Find where the given text appears and provide that cell's center as (x, y) coordinate. 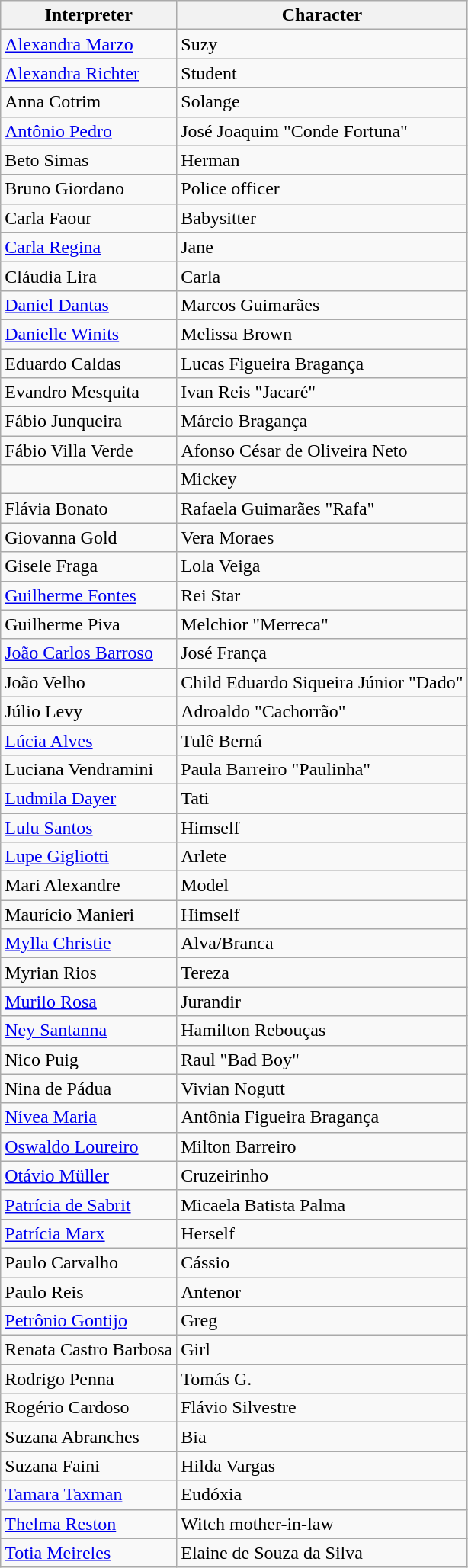
Carla Faour (88, 218)
Paula Barreiro "Paulinha" (322, 769)
Giovanna Gold (88, 537)
Micaela Batista Palma (322, 1204)
João Velho (88, 682)
Model (322, 886)
Maurício Manieri (88, 915)
Alva/Branca (322, 944)
Rei Star (322, 595)
Márcio Bragança (322, 422)
Lucas Figueira Bragança (322, 364)
Marcos Guimarães (322, 305)
Tati (322, 798)
Tulê Berná (322, 740)
Guilherme Piva (88, 624)
Rogério Cardoso (88, 1408)
Greg (322, 1321)
Patrícia de Sabrit (88, 1204)
Paulo Reis (88, 1292)
Guilherme Fontes (88, 595)
Paulo Carvalho (88, 1262)
Tomás G. (322, 1379)
Rodrigo Penna (88, 1379)
Nico Puig (88, 1060)
Witch mother-in-law (322, 1524)
Babysitter (322, 218)
Mylla Christie (88, 944)
Character (322, 15)
Melissa Brown (322, 334)
Renata Castro Barbosa (88, 1350)
Fábio Junqueira (88, 422)
Daniel Dantas (88, 305)
Carla (322, 276)
Vivian Nogutt (322, 1089)
João Carlos Barroso (88, 653)
Otávio Müller (88, 1175)
José França (322, 653)
Mari Alexandre (88, 886)
Melchior "Merreca" (322, 624)
Lulu Santos (88, 827)
Adroaldo "Cachorrão" (322, 711)
Lúcia Alves (88, 740)
Hamilton Rebouças (322, 1031)
Beto Simas (88, 160)
Antenor (322, 1292)
Herman (322, 160)
Police officer (322, 189)
Rafaela Guimarães "Rafa" (322, 508)
Student (322, 73)
Danielle Winits (88, 334)
Alexandra Marzo (88, 44)
Afonso César de Oliveira Neto (322, 451)
Jane (322, 247)
Fábio Villa Verde (88, 451)
Girl (322, 1350)
Suzana Faini (88, 1466)
Interpreter (88, 15)
Thelma Reston (88, 1524)
Milton Barreiro (322, 1146)
Murilo Rosa (88, 1002)
Ney Santanna (88, 1031)
Patrícia Marx (88, 1233)
Antônia Figueira Bragança (322, 1117)
Bia (322, 1437)
Hilda Vargas (322, 1466)
Totia Meireles (88, 1553)
Carla Regina (88, 247)
Flávia Bonato (88, 508)
Eduardo Caldas (88, 364)
Solange (322, 102)
Elaine de Souza da Silva (322, 1553)
Cruzeirinho (322, 1175)
Luciana Vendramini (88, 769)
Arlete (322, 857)
Júlio Levy (88, 711)
Raul "Bad Boy" (322, 1060)
Lupe Gigliotti (88, 857)
Myrian Rios (88, 973)
Cássio (322, 1262)
Tereza (322, 973)
Evandro Mesquita (88, 393)
Suzana Abranches (88, 1437)
Jurandir (322, 1002)
Flávio Silvestre (322, 1408)
Suzy (322, 44)
Mickey (322, 479)
Nina de Pádua (88, 1089)
Ivan Reis "Jacaré" (322, 393)
Petrônio Gontijo (88, 1321)
Nívea Maria (88, 1117)
Eudóxia (322, 1495)
Vera Moraes (322, 537)
Tamara Taxman (88, 1495)
Ludmila Dayer (88, 798)
Lola Veiga (322, 566)
Bruno Giordano (88, 189)
Antônio Pedro (88, 131)
Cláudia Lira (88, 276)
Herself (322, 1233)
Child Eduardo Siqueira Júnior "Dado" (322, 682)
Alexandra Richter (88, 73)
Gisele Fraga (88, 566)
Oswaldo Loureiro (88, 1146)
José Joaquim "Conde Fortuna" (322, 131)
Anna Cotrim (88, 102)
